Return the [X, Y] coordinate for the center point of the cell that contains the specified text.  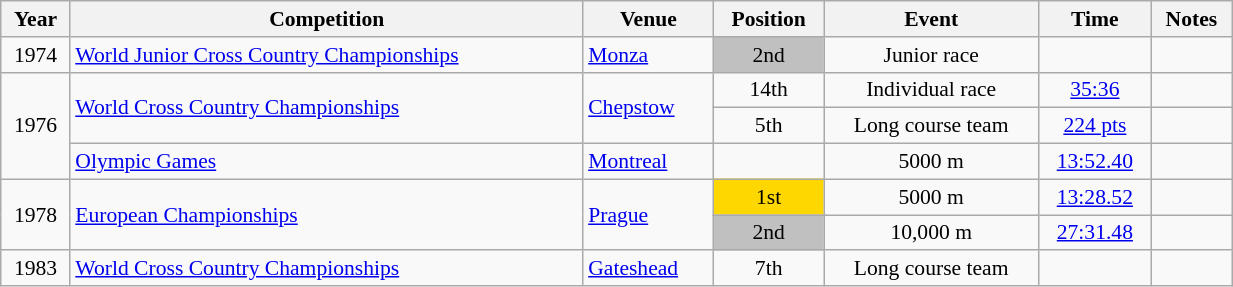
Time [1096, 19]
14th [769, 90]
1983 [36, 269]
Chepstow [648, 108]
13:28.52 [1096, 197]
Venue [648, 19]
Montreal [648, 162]
35:36 [1096, 90]
Prague [648, 214]
224 pts [1096, 126]
Individual race [932, 90]
Junior race [932, 55]
7th [769, 269]
Event [932, 19]
27:31.48 [1096, 233]
Olympic Games [326, 162]
1978 [36, 214]
European Championships [326, 214]
1976 [36, 126]
Notes [1192, 19]
10,000 m [932, 233]
Competition [326, 19]
Position [769, 19]
1974 [36, 55]
5th [769, 126]
13:52.40 [1096, 162]
World Junior Cross Country Championships [326, 55]
1st [769, 197]
Monza [648, 55]
Gateshead [648, 269]
Year [36, 19]
